Determine the (X, Y) coordinate at the center of the cell enclosing the given text.  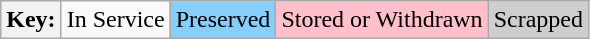
Preserved (223, 20)
Stored or Withdrawn (382, 20)
Scrapped (538, 20)
Key: (31, 20)
In Service (116, 20)
